Scan for the cell matching the given text and deliver its (x, y) coordinate at center. 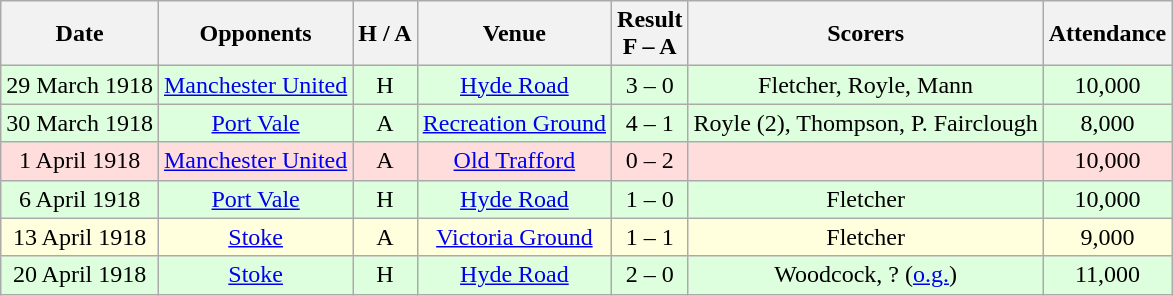
1 April 1918 (80, 161)
Royle (2), Thompson, P. Fairclough (866, 123)
Scorers (866, 34)
Victoria Ground (514, 237)
11,000 (1107, 275)
6 April 1918 (80, 199)
0 – 2 (650, 161)
3 – 0 (650, 85)
Woodcock, ? (o.g.) (866, 275)
H / A (385, 34)
29 March 1918 (80, 85)
Date (80, 34)
8,000 (1107, 123)
Attendance (1107, 34)
9,000 (1107, 237)
Recreation Ground (514, 123)
Opponents (255, 34)
1 – 0 (650, 199)
Fletcher, Royle, Mann (866, 85)
13 April 1918 (80, 237)
1 – 1 (650, 237)
30 March 1918 (80, 123)
Venue (514, 34)
2 – 0 (650, 275)
ResultF – A (650, 34)
4 – 1 (650, 123)
Old Trafford (514, 161)
20 April 1918 (80, 275)
